Detect which cell encompasses the target text, then output its [X, Y] center coordinate. 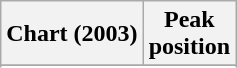
Chart (2003) [72, 34]
Peakposition [189, 34]
